Capture the cell that displays the provided text and extract its [X, Y] central coordinate. 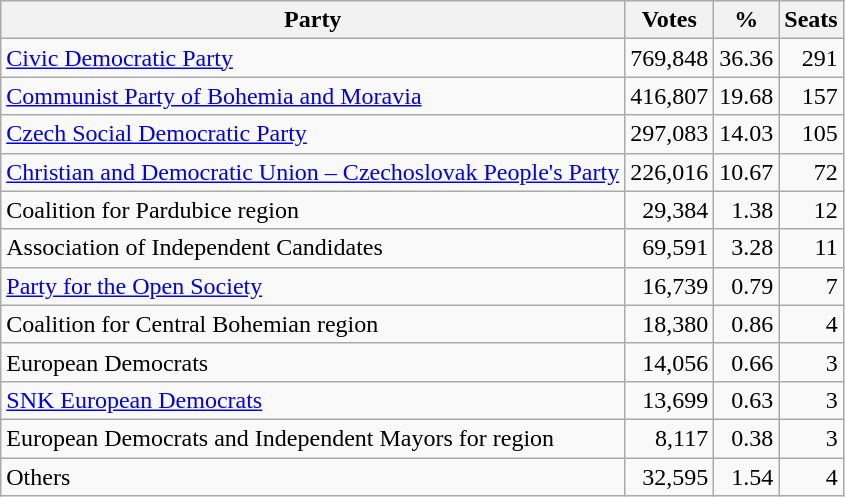
32,595 [670, 477]
297,083 [670, 134]
1.54 [746, 477]
29,384 [670, 210]
8,117 [670, 438]
18,380 [670, 324]
Coalition for Pardubice region [313, 210]
105 [811, 134]
Others [313, 477]
Christian and Democratic Union – Czechoslovak People's Party [313, 172]
Communist Party of Bohemia and Moravia [313, 96]
36.36 [746, 58]
72 [811, 172]
3.28 [746, 248]
1.38 [746, 210]
0.63 [746, 400]
0.86 [746, 324]
Coalition for Central Bohemian region [313, 324]
11 [811, 248]
14,056 [670, 362]
69,591 [670, 248]
Votes [670, 20]
12 [811, 210]
SNK European Democrats [313, 400]
10.67 [746, 172]
13,699 [670, 400]
% [746, 20]
Seats [811, 20]
European Democrats [313, 362]
16,739 [670, 286]
Party for the Open Society [313, 286]
European Democrats and Independent Mayors for region [313, 438]
7 [811, 286]
Party [313, 20]
416,807 [670, 96]
Association of Independent Candidates [313, 248]
769,848 [670, 58]
0.66 [746, 362]
Czech Social Democratic Party [313, 134]
19.68 [746, 96]
0.79 [746, 286]
Civic Democratic Party [313, 58]
14.03 [746, 134]
0.38 [746, 438]
291 [811, 58]
157 [811, 96]
226,016 [670, 172]
